Identify which cell holds the provided text, then report its (X, Y) central coordinate. 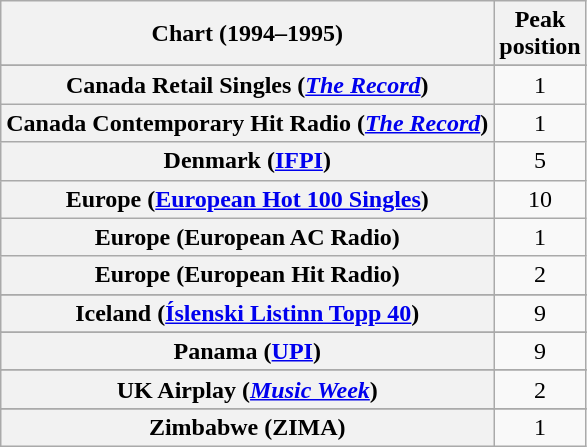
Europe (European Hot 100 Singles) (248, 199)
Denmark (IFPI) (248, 161)
Iceland (Íslenski Listinn Topp 40) (248, 313)
Canada Retail Singles (The Record) (248, 85)
Zimbabwe (ZIMA) (248, 427)
Chart (1994–1995) (248, 34)
UK Airplay (Music Week) (248, 389)
Europe (European Hit Radio) (248, 275)
5 (540, 161)
Peakposition (540, 34)
10 (540, 199)
Canada Contemporary Hit Radio (The Record) (248, 123)
Panama (UPI) (248, 351)
Europe (European AC Radio) (248, 237)
